For the text-containing cell, return its midpoint in (X, Y) coordinate format. 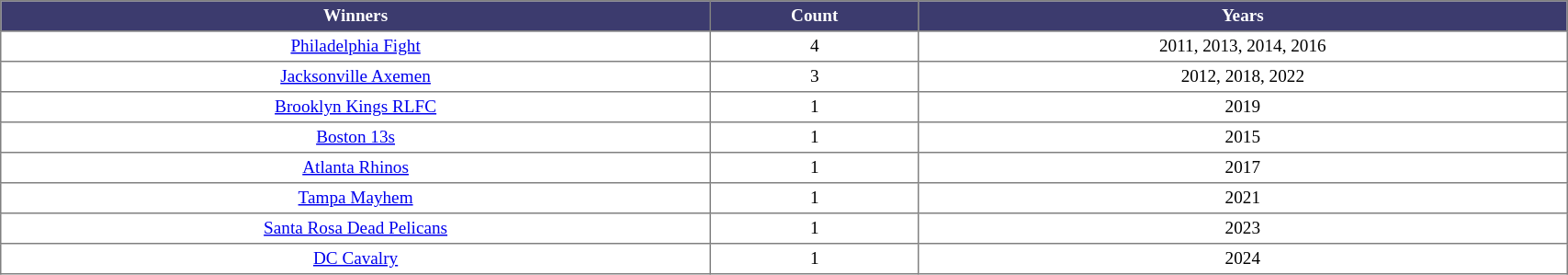
Boston 13s (356, 138)
Atlanta Rhinos (356, 167)
2011, 2013, 2014, 2016 (1243, 46)
2024 (1243, 259)
2023 (1243, 228)
2019 (1243, 107)
2021 (1243, 199)
Winners (356, 17)
DC Cavalry (356, 259)
Brooklyn Kings RLFC (356, 107)
2012, 2018, 2022 (1243, 77)
3 (814, 77)
2017 (1243, 167)
Tampa Mayhem (356, 199)
Santa Rosa Dead Pelicans (356, 228)
Count (814, 17)
Jacksonville Axemen (356, 77)
Philadelphia Fight (356, 46)
4 (814, 46)
Years (1243, 17)
2015 (1243, 138)
